From the cell containing the given text, extract its center point as [x, y] coordinate. 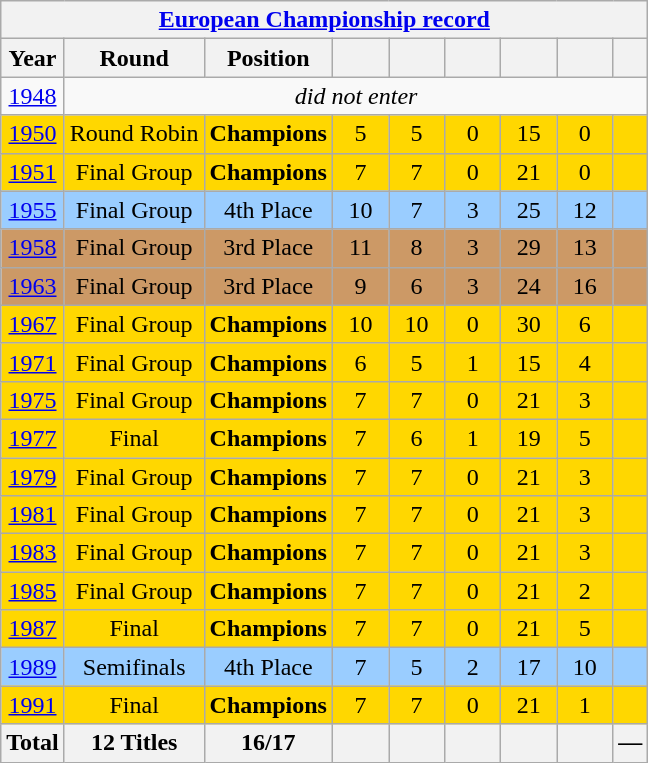
17 [529, 667]
1983 [33, 553]
12 [585, 210]
1987 [33, 629]
1971 [33, 362]
1977 [33, 438]
13 [585, 248]
16 [585, 286]
European Championship record [324, 20]
1981 [33, 515]
8 [417, 248]
24 [529, 286]
4 [585, 362]
Semifinals [134, 667]
Position [268, 58]
1963 [33, 286]
1948 [33, 96]
19 [529, 438]
— [630, 743]
12 Titles [134, 743]
1967 [33, 324]
1975 [33, 400]
1950 [33, 134]
29 [529, 248]
1955 [33, 210]
Round Robin [134, 134]
1979 [33, 477]
16/17 [268, 743]
1958 [33, 248]
Total [33, 743]
25 [529, 210]
did not enter [356, 96]
11 [360, 248]
1991 [33, 705]
Round [134, 58]
9 [360, 286]
Year [33, 58]
1951 [33, 172]
1985 [33, 591]
30 [529, 324]
1989 [33, 667]
